Extract the (x, y) coordinate from the center of the cell holding the provided text.  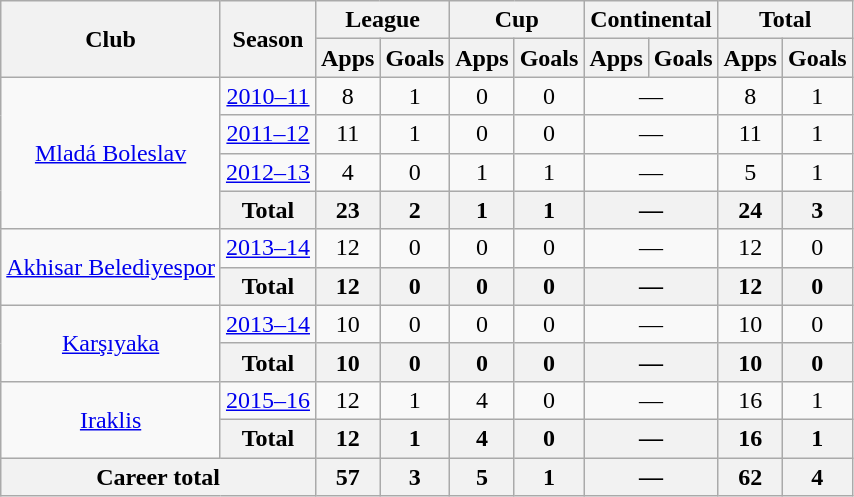
2010–11 (268, 96)
23 (347, 210)
Cup (517, 20)
2 (415, 210)
Iraklis (111, 419)
2015–16 (268, 400)
Club (111, 39)
Season (268, 39)
24 (750, 210)
League (382, 20)
Continental (651, 20)
2012–13 (268, 172)
2011–12 (268, 134)
62 (750, 477)
Karşıyaka (111, 343)
Mladá Boleslav (111, 153)
57 (347, 477)
Akhisar Belediyespor (111, 267)
Career total (158, 477)
